Return the (X, Y) coordinate for the center point of the cell that contains the specified text.  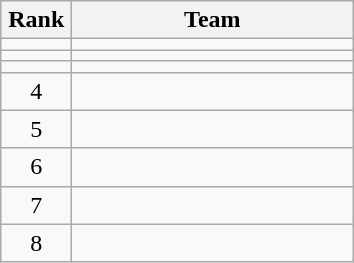
Team (212, 20)
7 (36, 205)
8 (36, 243)
4 (36, 91)
5 (36, 129)
Rank (36, 20)
6 (36, 167)
